Identify which cell holds the provided text, then report its [X, Y] central coordinate. 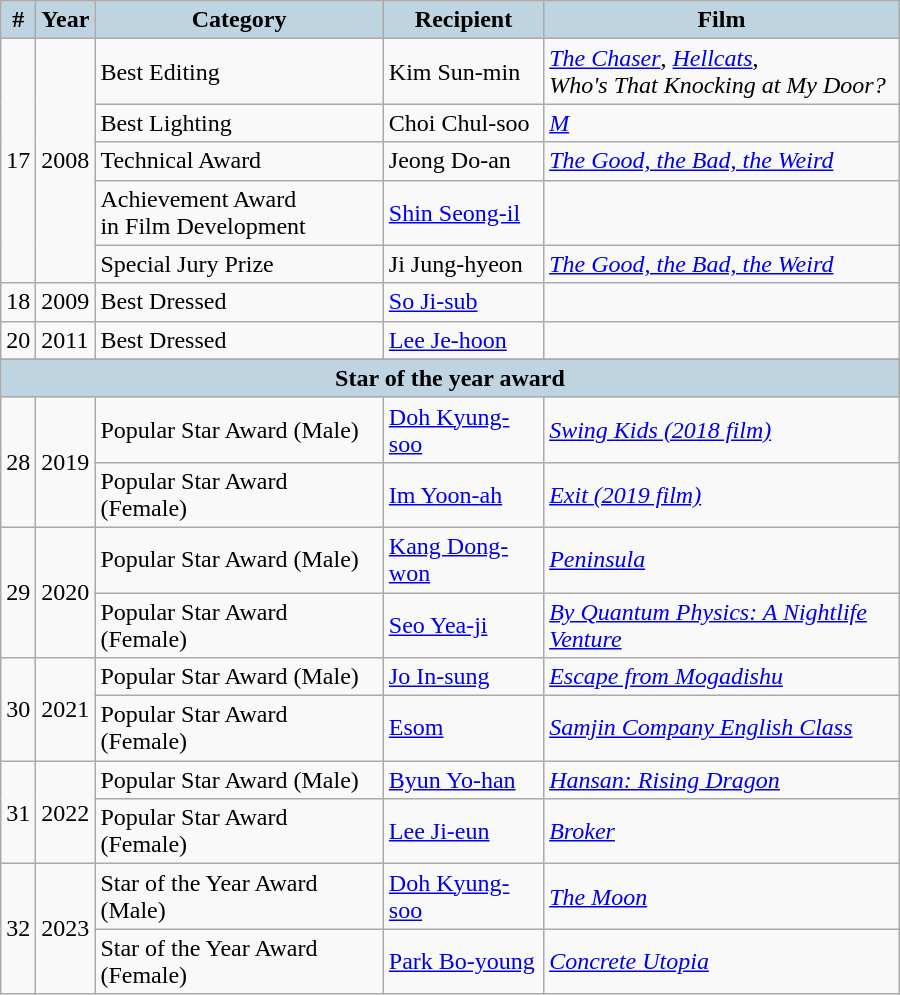
Best Editing [239, 72]
17 [18, 161]
Ji Jung-hyeon [463, 264]
28 [18, 462]
Year [66, 20]
2008 [66, 161]
20 [18, 340]
Im Yoon-ah [463, 494]
2011 [66, 340]
Kim Sun-min [463, 72]
The Chaser, Hellcats, Who's That Knocking at My Door? [722, 72]
Best Lighting [239, 123]
2019 [66, 462]
Achievement Award in Film Development [239, 212]
Jeong Do-an [463, 161]
Hansan: Rising Dragon [722, 780]
The Moon [722, 896]
Samjin Company English Class [722, 728]
Concrete Utopia [722, 962]
Byun Yo-han [463, 780]
18 [18, 302]
2020 [66, 592]
Film [722, 20]
By Quantum Physics: A Nightlife Venture [722, 624]
Park Bo-young [463, 962]
Star of the Year Award (Female) [239, 962]
Lee Ji-eun [463, 832]
31 [18, 812]
Swing Kids (2018 film) [722, 430]
Jo In-sung [463, 677]
Esom [463, 728]
2021 [66, 710]
So Ji-sub [463, 302]
Star of the year award [450, 378]
Broker [722, 832]
Choi Chul-soo [463, 123]
Star of the Year Award (Male) [239, 896]
Lee Je-hoon [463, 340]
30 [18, 710]
Category [239, 20]
Recipient [463, 20]
Peninsula [722, 560]
Exit (2019 film) [722, 494]
Kang Dong-won [463, 560]
Special Jury Prize [239, 264]
# [18, 20]
29 [18, 592]
32 [18, 929]
2023 [66, 929]
Technical Award [239, 161]
Seo Yea-ji [463, 624]
M [722, 123]
2009 [66, 302]
Escape from Mogadishu [722, 677]
2022 [66, 812]
Shin Seong-il [463, 212]
